For the text-containing cell, return its midpoint in [x, y] coordinate format. 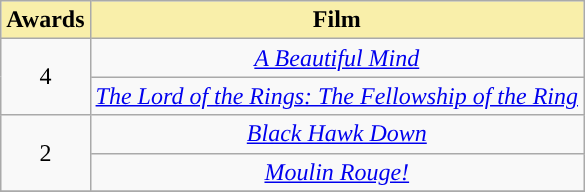
Moulin Rouge! [337, 172]
Black Hawk Down [337, 134]
2 [46, 153]
A Beautiful Mind [337, 58]
Film [337, 20]
Awards [46, 20]
4 [46, 77]
The Lord of the Rings: The Fellowship of the Ring [337, 96]
